Provide the (X, Y) coordinate of the cell's center where the given text is located.  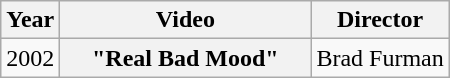
Video (186, 20)
2002 (30, 58)
Director (380, 20)
"Real Bad Mood" (186, 58)
Brad Furman (380, 58)
Year (30, 20)
